Search for the cell housing the specified text and yield its [x, y] center coordinate. 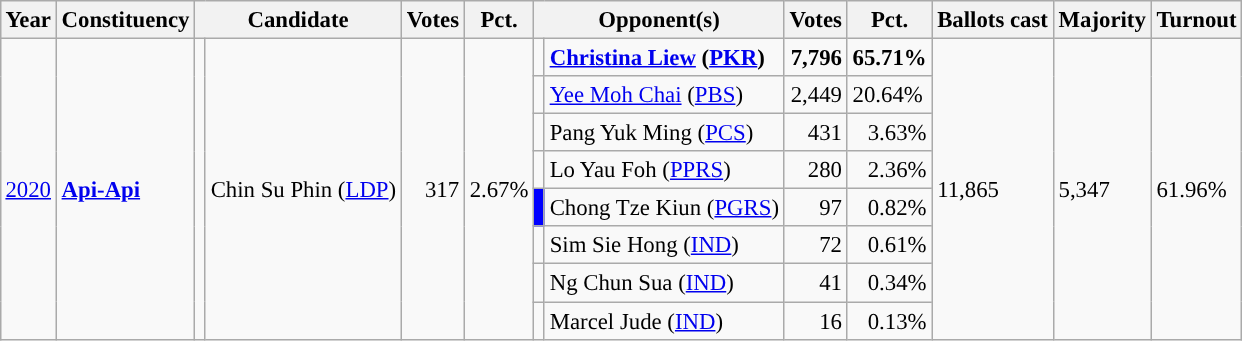
0.82% [890, 208]
Turnout [1196, 20]
Marcel Jude (IND) [664, 321]
0.34% [890, 283]
Candidate [298, 20]
Constituency [125, 20]
0.61% [890, 245]
16 [816, 321]
41 [816, 283]
2020 [28, 188]
Yee Moh Chai (PBS) [664, 95]
72 [816, 245]
Sim Sie Hong (IND) [664, 245]
2.36% [890, 170]
5,347 [1102, 188]
280 [816, 170]
Majority [1102, 20]
3.63% [890, 133]
Pang Yuk Ming (PCS) [664, 133]
Year [28, 20]
Christina Liew (PKR) [664, 57]
Chong Tze Kiun (PGRS) [664, 208]
65.71% [890, 57]
Lo Yau Foh (PPRS) [664, 170]
11,865 [992, 188]
97 [816, 208]
Ng Chun Sua (IND) [664, 283]
20.64% [890, 95]
Opponent(s) [660, 20]
317 [432, 188]
2,449 [816, 95]
2.67% [498, 188]
Chin Su Phin (LDP) [303, 188]
Ballots cast [992, 20]
431 [816, 133]
61.96% [1196, 188]
Api-Api [125, 188]
0.13% [890, 321]
7,796 [816, 57]
